Find where the given text appears and provide that cell's center as [X, Y] coordinate. 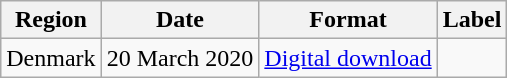
Denmark [51, 58]
Label [472, 20]
Region [51, 20]
Digital download [348, 58]
Date [180, 20]
Format [348, 20]
20 March 2020 [180, 58]
